Identify which cell holds the provided text, then report its [x, y] central coordinate. 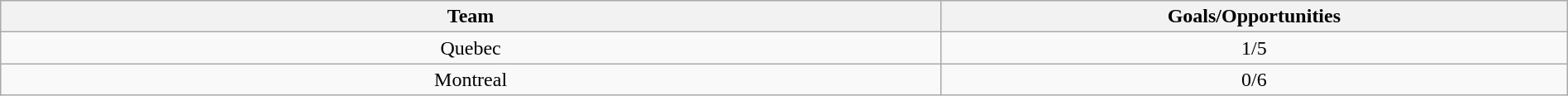
Quebec [471, 48]
Montreal [471, 79]
Team [471, 17]
Goals/Opportunities [1254, 17]
0/6 [1254, 79]
1/5 [1254, 48]
